Locate the cell with the specified text and output its [X, Y] center coordinate. 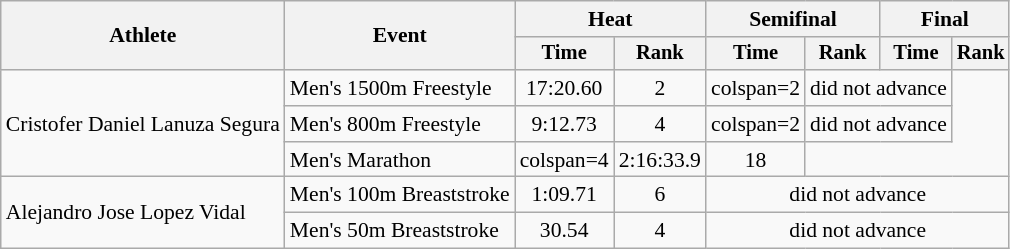
Cristofer Daniel Lanuza Segura [143, 124]
2:16:33.9 [660, 160]
30.54 [564, 231]
Event [400, 36]
Men's Marathon [400, 160]
Men's 100m Breaststroke [400, 195]
Men's 1500m Freestyle [400, 88]
9:12.73 [564, 124]
Semifinal [793, 19]
Heat [610, 19]
Men's 50m Breaststroke [400, 231]
Athlete [143, 36]
2 [660, 88]
Alejandro Jose Lopez Vidal [143, 212]
1:09.71 [564, 195]
colspan=4 [564, 160]
6 [660, 195]
18 [756, 160]
Final [944, 19]
17:20.60 [564, 88]
Men's 800m Freestyle [400, 124]
